From the cell containing the given text, extract its center point as (x, y) coordinate. 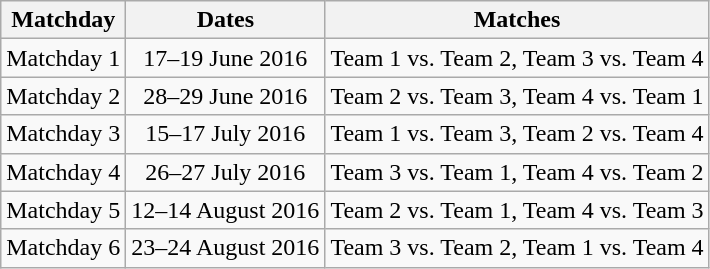
Team 2 vs. Team 1, Team 4 vs. Team 3 (517, 210)
Matchday 3 (64, 134)
Dates (226, 20)
17–19 June 2016 (226, 58)
Team 3 vs. Team 1, Team 4 vs. Team 2 (517, 172)
Matchday (64, 20)
Matchday 4 (64, 172)
26–27 July 2016 (226, 172)
Matchday 1 (64, 58)
Matches (517, 20)
Matchday 2 (64, 96)
Team 2 vs. Team 3, Team 4 vs. Team 1 (517, 96)
Team 1 vs. Team 3, Team 2 vs. Team 4 (517, 134)
12–14 August 2016 (226, 210)
23–24 August 2016 (226, 248)
Team 3 vs. Team 2, Team 1 vs. Team 4 (517, 248)
Matchday 5 (64, 210)
28–29 June 2016 (226, 96)
Team 1 vs. Team 2, Team 3 vs. Team 4 (517, 58)
15–17 July 2016 (226, 134)
Matchday 6 (64, 248)
